Output the [x, y] coordinate of the center of the cell containing the given text.  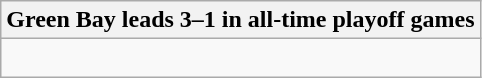
Green Bay leads 3–1 in all-time playoff games [240, 20]
